Determine the (X, Y) coordinate at the center of the cell enclosing the given text.  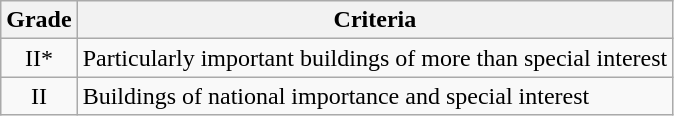
Grade (39, 20)
II* (39, 58)
Criteria (375, 20)
II (39, 96)
Buildings of national importance and special interest (375, 96)
Particularly important buildings of more than special interest (375, 58)
